Find where the given text appears and provide that cell's center as [X, Y] coordinate. 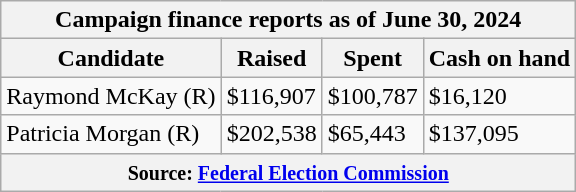
Raised [272, 58]
Candidate [111, 58]
Patricia Morgan (R) [111, 134]
Spent [372, 58]
$116,907 [272, 96]
$16,120 [499, 96]
Cash on hand [499, 58]
$202,538 [272, 134]
Raymond McKay (R) [111, 96]
Campaign finance reports as of June 30, 2024 [288, 20]
$137,095 [499, 134]
Source: Federal Election Commission [288, 172]
$100,787 [372, 96]
$65,443 [372, 134]
